Detect which cell encompasses the target text, then output its (x, y) center coordinate. 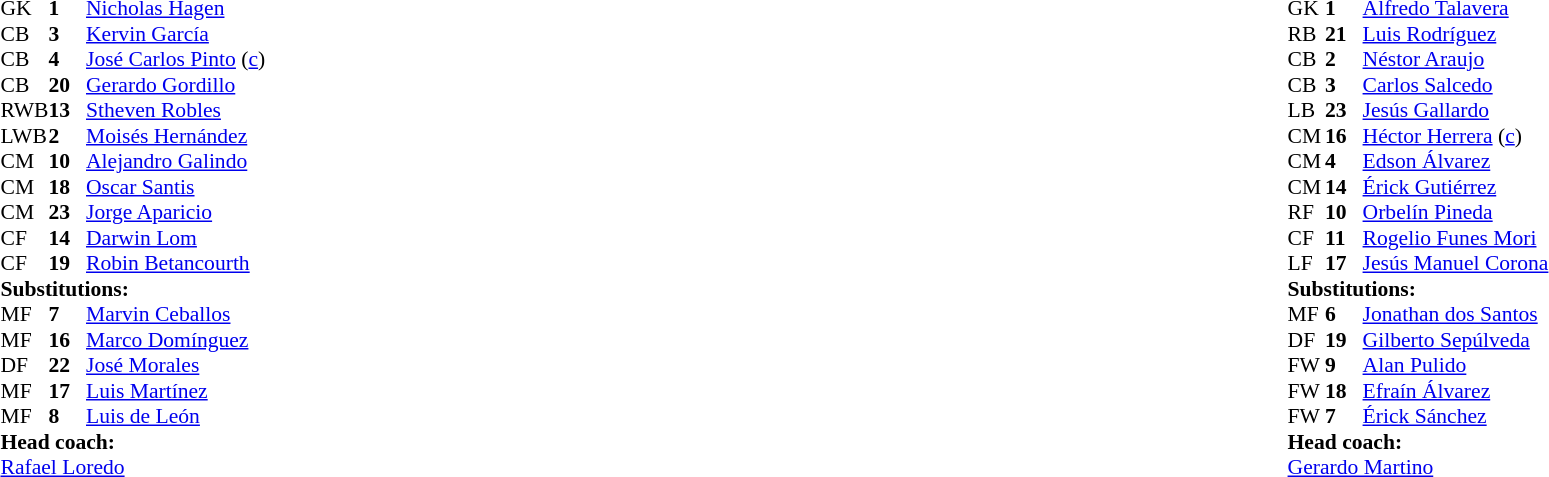
Jesús Gallardo (1456, 111)
RWB (24, 111)
RF (1307, 213)
LWB (24, 136)
6 (1344, 315)
20 (67, 85)
Érick Sánchez (1456, 417)
Jorge Aparicio (176, 213)
Gerardo Gordillo (176, 85)
Néstor Araujo (1456, 59)
Luis de León (176, 417)
9 (1344, 365)
Alejandro Galindo (176, 161)
21 (1344, 34)
Kervin García (176, 34)
Érick Gutiérrez (1456, 187)
Héctor Herrera (c) (1456, 136)
Luis Rodríguez (1456, 34)
Luis Martínez (176, 391)
Jesús Manuel Corona (1456, 263)
Darwin Lom (176, 238)
8 (67, 417)
22 (67, 365)
Alan Pulido (1456, 365)
Edson Álvarez (1456, 161)
Oscar Santis (176, 187)
11 (1344, 238)
Orbelín Pineda (1456, 213)
Rogelio Funes Mori (1456, 238)
LB (1307, 111)
RB (1307, 34)
Jonathan dos Santos (1456, 315)
Marco Domínguez (176, 340)
Carlos Salcedo (1456, 85)
Marvin Ceballos (176, 315)
José Carlos Pinto (c) (176, 59)
Efraín Álvarez (1456, 391)
Moisés Hernández (176, 136)
LF (1307, 263)
José Morales (176, 365)
13 (67, 111)
Robin Betancourth (176, 263)
Gilberto Sepúlveda (1456, 340)
Stheven Robles (176, 111)
